Output the [x, y] coordinate of the center of the cell containing the given text.  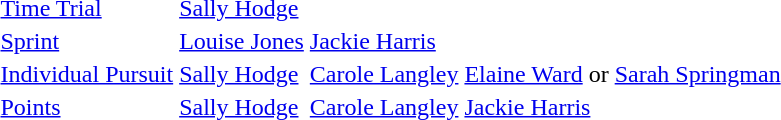
Louise Jones [242, 41]
Carole Langley [384, 74]
Sally Hodge [242, 74]
Jackie Harris [384, 41]
